Capture the cell that displays the provided text and extract its (X, Y) central coordinate. 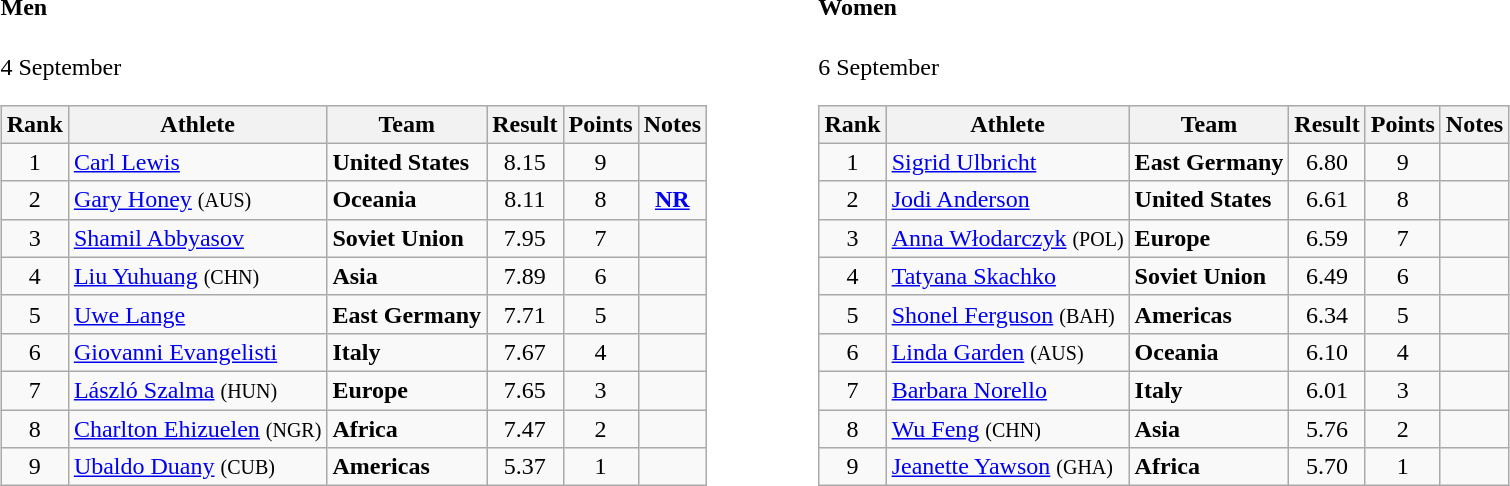
Jodi Anderson (1008, 200)
Giovanni Evangelisti (198, 352)
6.59 (1327, 238)
Ubaldo Duany (CUB) (198, 467)
8.11 (525, 200)
6.61 (1327, 200)
7.89 (525, 276)
6.49 (1327, 276)
Gary Honey (AUS) (198, 200)
7.65 (525, 390)
Charlton Ehizuelen (NGR) (198, 429)
7.95 (525, 238)
Tatyana Skachko (1008, 276)
Carl Lewis (198, 162)
Liu Yuhuang (CHN) (198, 276)
Shonel Ferguson (BAH) (1008, 314)
7.47 (525, 429)
László Szalma (HUN) (198, 390)
NR (672, 200)
8.15 (525, 162)
Sigrid Ulbricht (1008, 162)
Barbara Norello (1008, 390)
6.34 (1327, 314)
5.37 (525, 467)
6.80 (1327, 162)
5.70 (1327, 467)
6.01 (1327, 390)
Shamil Abbyasov (198, 238)
Linda Garden (AUS) (1008, 352)
Anna Włodarczyk (POL) (1008, 238)
6.10 (1327, 352)
5.76 (1327, 429)
7.67 (525, 352)
7.71 (525, 314)
Jeanette Yawson (GHA) (1008, 467)
Uwe Lange (198, 314)
Wu Feng (CHN) (1008, 429)
